Identify which cell holds the provided text, then report its (X, Y) central coordinate. 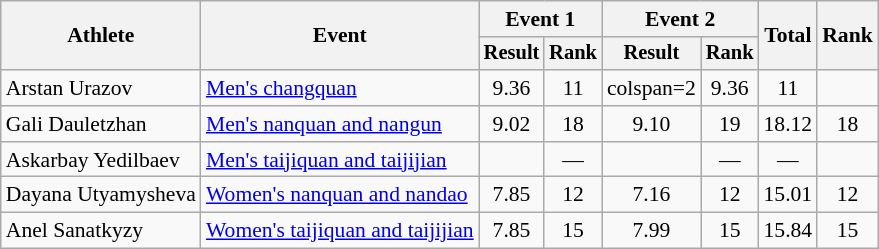
Anel Sanatkyzy (101, 231)
Event 2 (680, 19)
Event (340, 36)
19 (730, 124)
Men's changquan (340, 88)
Dayana Utyamysheva (101, 195)
9.10 (652, 124)
7.99 (652, 231)
colspan=2 (652, 88)
Women's taijiquan and taijijian (340, 231)
Women's nanquan and nandao (340, 195)
Askarbay Yedilbaev (101, 160)
15.84 (788, 231)
Men's taijiquan and taijijian (340, 160)
18.12 (788, 124)
Event 1 (540, 19)
Men's nanquan and nangun (340, 124)
Arstan Urazov (101, 88)
Gali Dauletzhan (101, 124)
Total (788, 36)
Athlete (101, 36)
9.02 (512, 124)
7.16 (652, 195)
15.01 (788, 195)
